From the cell containing the given text, extract its center point as (x, y) coordinate. 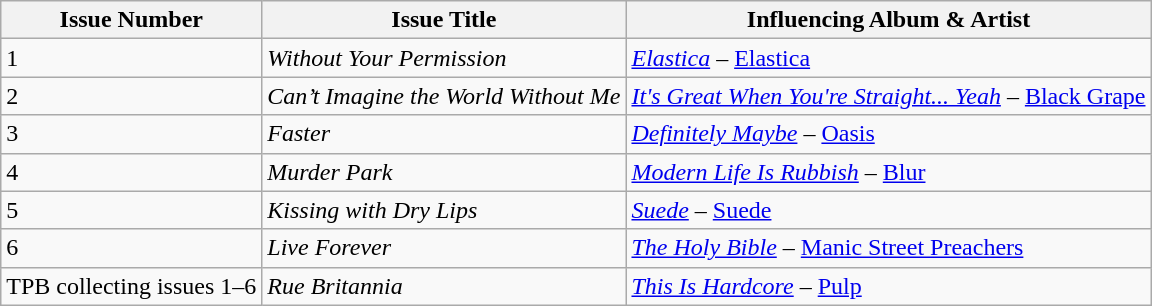
Influencing Album & Artist (888, 20)
6 (132, 248)
4 (132, 172)
Suede – Suede (888, 210)
Rue Britannia (444, 286)
Can’t Imagine the World Without Me (444, 96)
Definitely Maybe – Oasis (888, 134)
Issue Number (132, 20)
Elastica – Elastica (888, 58)
Without Your Permission (444, 58)
The Holy Bible – Manic Street Preachers (888, 248)
5 (132, 210)
2 (132, 96)
Murder Park (444, 172)
Issue Title (444, 20)
1 (132, 58)
It's Great When You're Straight... Yeah – Black Grape (888, 96)
Faster (444, 134)
This Is Hardcore – Pulp (888, 286)
Kissing with Dry Lips (444, 210)
Modern Life Is Rubbish – Blur (888, 172)
Live Forever (444, 248)
TPB collecting issues 1–6 (132, 286)
3 (132, 134)
